Return the (x, y) coordinate for the center point of the cell that contains the specified text.  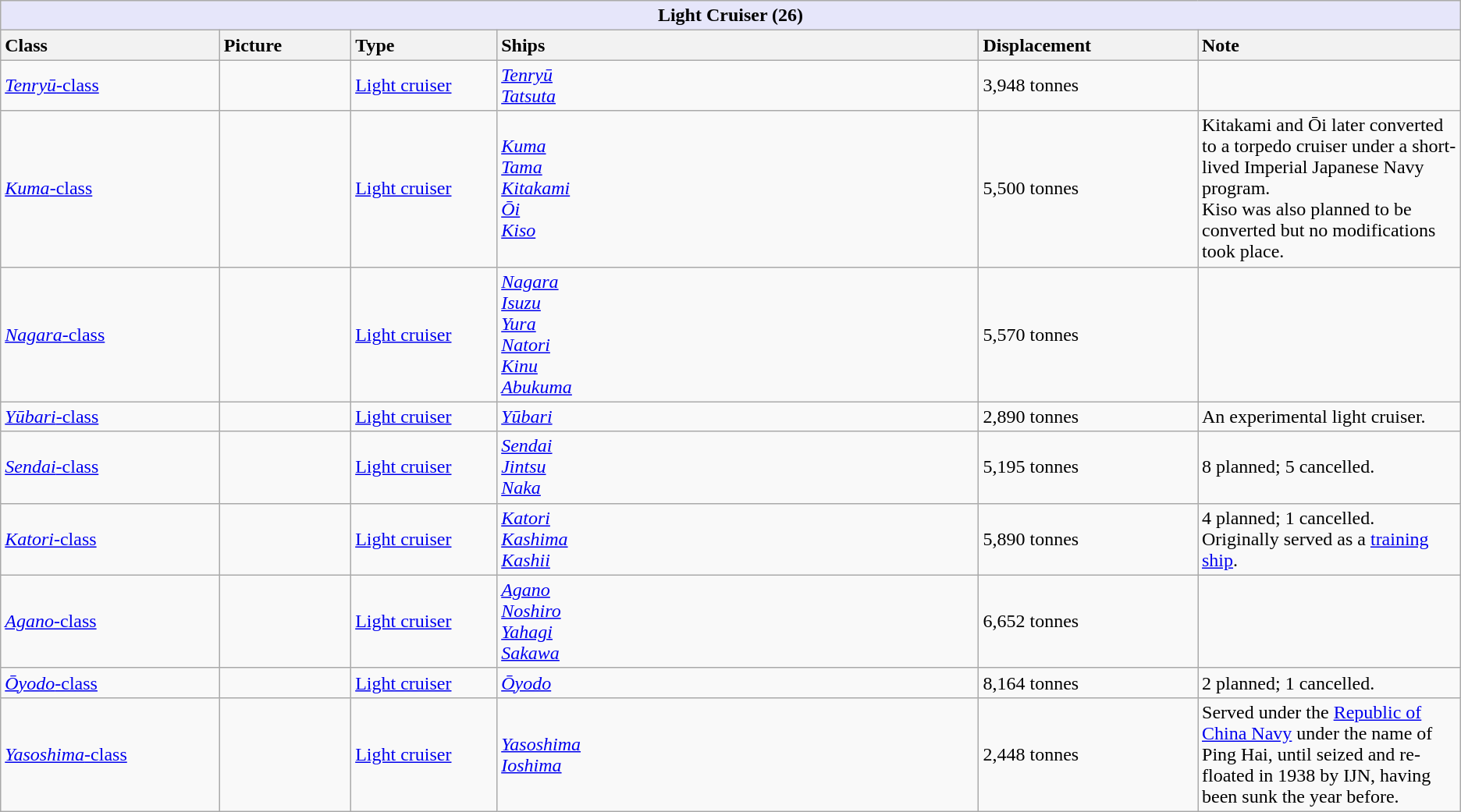
NagaraIsuzuYuraNatoriKinuAbukuma (738, 334)
Yūbari (738, 417)
2,890 tonnes (1088, 417)
3,948 tonnes (1088, 86)
Ōyodo (738, 683)
Yasoshima-class (111, 754)
5,195 tonnes (1088, 467)
Type (425, 45)
TenryūTatsuta (738, 86)
6,652 tonnes (1088, 621)
Katori-class (111, 539)
KumaTamaKitakamiŌiKiso (738, 189)
Ships (738, 45)
Agano-class (111, 621)
5,500 tonnes (1088, 189)
8 planned; 5 cancelled. (1328, 467)
4 planned; 1 cancelled.Originally served as a training ship. (1328, 539)
KatoriKashimaKashii (738, 539)
2,448 tonnes (1088, 754)
Served under the Republic of China Navy under the name of Ping Hai, until seized and re-floated in 1938 by IJN, having been sunk the year before. (1328, 754)
Kuma-class (111, 189)
Class (111, 45)
Picture (285, 45)
8,164 tonnes (1088, 683)
Note (1328, 45)
Yūbari-class (111, 417)
Sendai-class (111, 467)
An experimental light cruiser. (1328, 417)
5,890 tonnes (1088, 539)
Nagara-class (111, 334)
Ōyodo-class (111, 683)
Light Cruiser (26) (730, 16)
2 planned; 1 cancelled. (1328, 683)
5,570 tonnes (1088, 334)
YasoshimaIoshima (738, 754)
AganoNoshiroYahagiSakawa (738, 621)
Displacement (1088, 45)
Tenryū-class (111, 86)
SendaiJintsuNaka (738, 467)
